Search for the cell housing the specified text and yield its [X, Y] center coordinate. 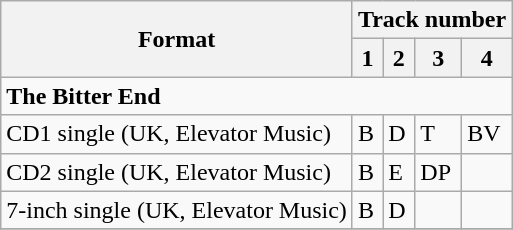
Track number [432, 20]
1 [367, 58]
DP [438, 172]
CD1 single (UK, Elevator Music) [177, 134]
BV [487, 134]
The Bitter End [256, 96]
CD2 single (UK, Elevator Music) [177, 172]
E [399, 172]
2 [399, 58]
Format [177, 39]
7-inch single (UK, Elevator Music) [177, 210]
4 [487, 58]
3 [438, 58]
T [438, 134]
